Search for the cell housing the specified text and yield its [x, y] center coordinate. 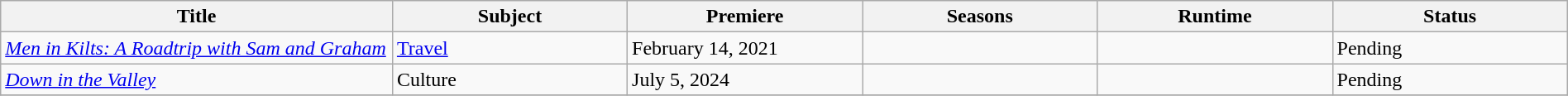
Runtime [1215, 17]
Down in the Valley [197, 79]
Men in Kilts: A Roadtrip with Sam and Graham [197, 48]
Title [197, 17]
Subject [509, 17]
Culture [509, 79]
February 14, 2021 [745, 48]
Travel [509, 48]
Seasons [980, 17]
July 5, 2024 [745, 79]
Status [1450, 17]
Premiere [745, 17]
